Determine the [X, Y] coordinate at the center of the cell enclosing the given text.  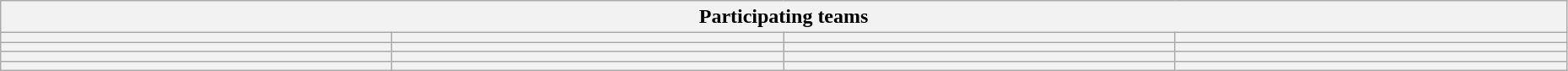
Participating teams [784, 17]
